Determine the [x, y] coordinate at the center of the cell enclosing the given text.  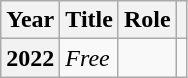
Year [30, 20]
Free [90, 58]
Role [147, 20]
Title [90, 20]
2022 [30, 58]
